Provide the [x, y] coordinate of the cell's center where the given text is located.  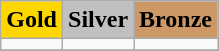
Silver [98, 20]
Bronze [176, 20]
Gold [32, 20]
